Scan for the cell matching the given text and deliver its [X, Y] coordinate at center. 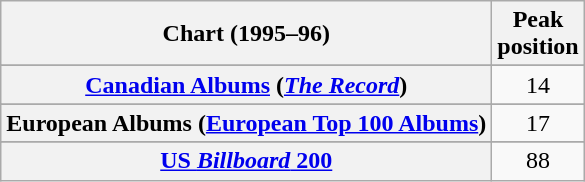
Canadian Albums (The Record) [246, 85]
US Billboard 200 [246, 161]
Peakposition [538, 34]
14 [538, 85]
88 [538, 161]
17 [538, 123]
European Albums (European Top 100 Albums) [246, 123]
Chart (1995–96) [246, 34]
